For the text-containing cell, return its midpoint in [x, y] coordinate format. 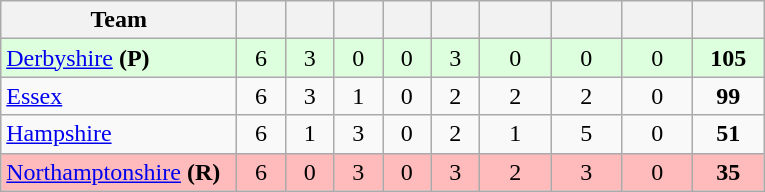
5 [586, 134]
35 [728, 172]
Essex [119, 96]
105 [728, 58]
Team [119, 20]
Northamptonshire (R) [119, 172]
Derbyshire (P) [119, 58]
99 [728, 96]
51 [728, 134]
Hampshire [119, 134]
